For the text-containing cell, return its midpoint in (X, Y) coordinate format. 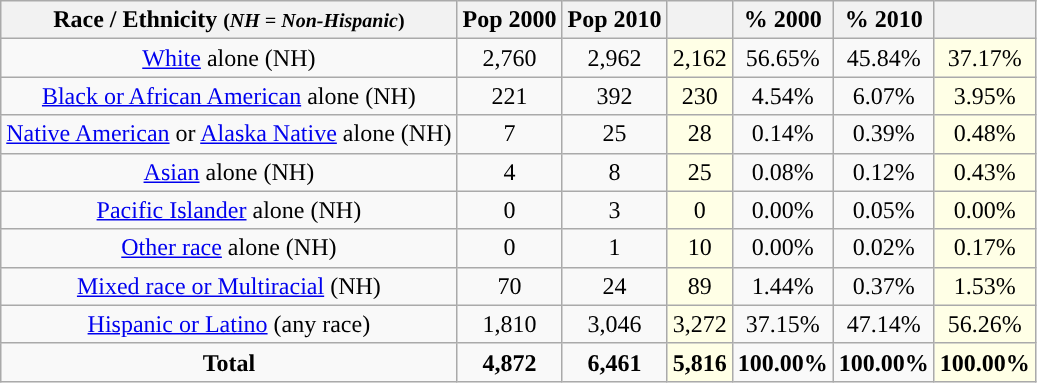
Hispanic or Latino (any race) (229, 324)
0.02% (884, 248)
230 (700, 96)
8 (614, 172)
56.65% (782, 58)
Mixed race or Multiracial (NH) (229, 286)
5,816 (700, 362)
Pop 2010 (614, 20)
0.14% (782, 134)
45.84% (884, 58)
0.12% (884, 172)
3.95% (984, 96)
10 (700, 248)
4.54% (782, 96)
4,872 (510, 362)
89 (700, 286)
% 2000 (782, 20)
3 (614, 210)
37.17% (984, 58)
0.48% (984, 134)
4 (510, 172)
28 (700, 134)
0.39% (884, 134)
6,461 (614, 362)
Race / Ethnicity (NH = Non-Hispanic) (229, 20)
0.37% (884, 286)
0.43% (984, 172)
3,272 (700, 324)
392 (614, 96)
0.08% (782, 172)
24 (614, 286)
0.17% (984, 248)
56.26% (984, 324)
Pop 2000 (510, 20)
3,046 (614, 324)
Other race alone (NH) (229, 248)
1.44% (782, 286)
1.53% (984, 286)
0.05% (884, 210)
6.07% (884, 96)
% 2010 (884, 20)
2,162 (700, 58)
47.14% (884, 324)
Asian alone (NH) (229, 172)
Total (229, 362)
1 (614, 248)
2,962 (614, 58)
Native American or Alaska Native alone (NH) (229, 134)
1,810 (510, 324)
70 (510, 286)
White alone (NH) (229, 58)
37.15% (782, 324)
Pacific Islander alone (NH) (229, 210)
2,760 (510, 58)
221 (510, 96)
Black or African American alone (NH) (229, 96)
7 (510, 134)
